Extract the [x, y] coordinate from the center of the cell holding the provided text.  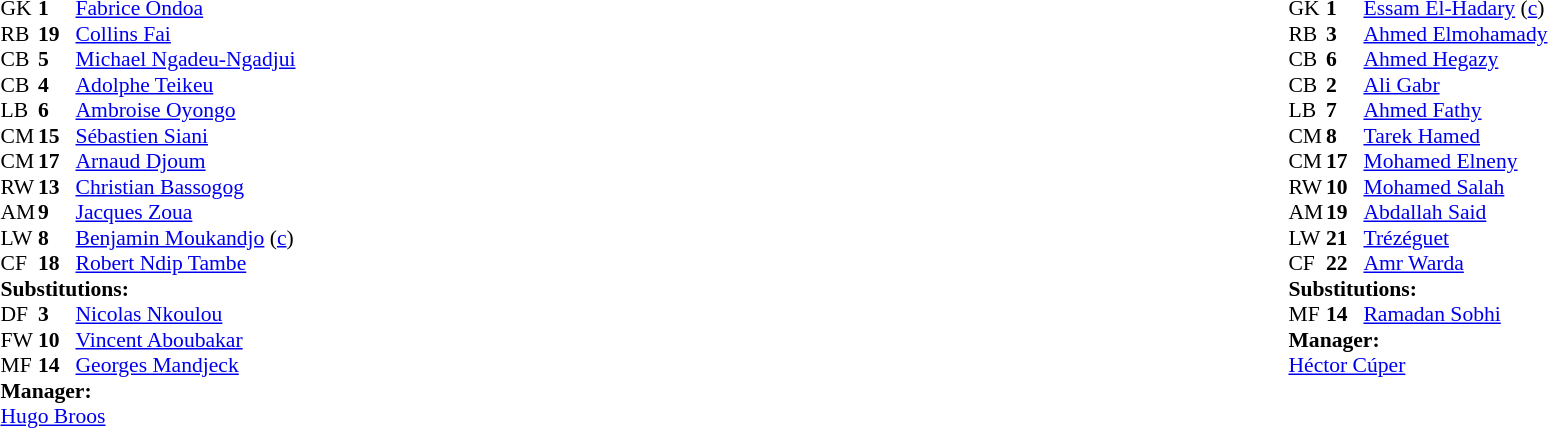
Vincent Aboubakar [186, 340]
18 [57, 263]
Georges Mandjeck [186, 365]
Jacques Zoua [186, 213]
2 [1345, 85]
Trézéguet [1455, 238]
Nicolas Nkoulou [186, 315]
Tarek Hamed [1455, 136]
4 [57, 85]
Ramadan Sobhi [1455, 315]
13 [57, 187]
Mohamed Elneny [1455, 161]
22 [1345, 263]
21 [1345, 238]
Adolphe Teikeu [186, 85]
Christian Bassogog [186, 187]
15 [57, 136]
Ahmed Fathy [1455, 111]
Benjamin Moukandjo (c) [186, 238]
DF [19, 315]
Arnaud Djoum [186, 161]
Mohamed Salah [1455, 187]
Michael Ngadeu-Ngadjui [186, 59]
Abdallah Said [1455, 213]
Héctor Cúper [1418, 365]
Ali Gabr [1455, 85]
FW [19, 340]
Amr Warda [1455, 263]
Ahmed Hegazy [1455, 59]
Collins Fai [186, 34]
Ambroise Oyongo [186, 111]
Sébastien Siani [186, 136]
7 [1345, 111]
Ahmed Elmohamady [1455, 34]
9 [57, 213]
Robert Ndip Tambe [186, 263]
5 [57, 59]
